Determine the [X, Y] coordinate at the center of the cell enclosing the given text.  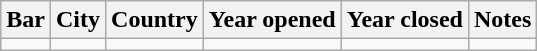
City [78, 20]
Year closed [404, 20]
Year opened [272, 20]
Country [155, 20]
Bar [26, 20]
Notes [502, 20]
